Return (x, y) of the center of cell containing provided text 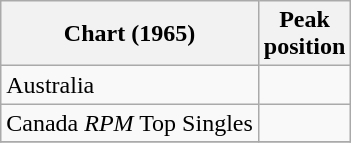
Canada RPM Top Singles (130, 123)
Chart (1965) (130, 34)
Australia (130, 85)
Peakposition (304, 34)
